Find where the given text appears and provide that cell's center as (x, y) coordinate. 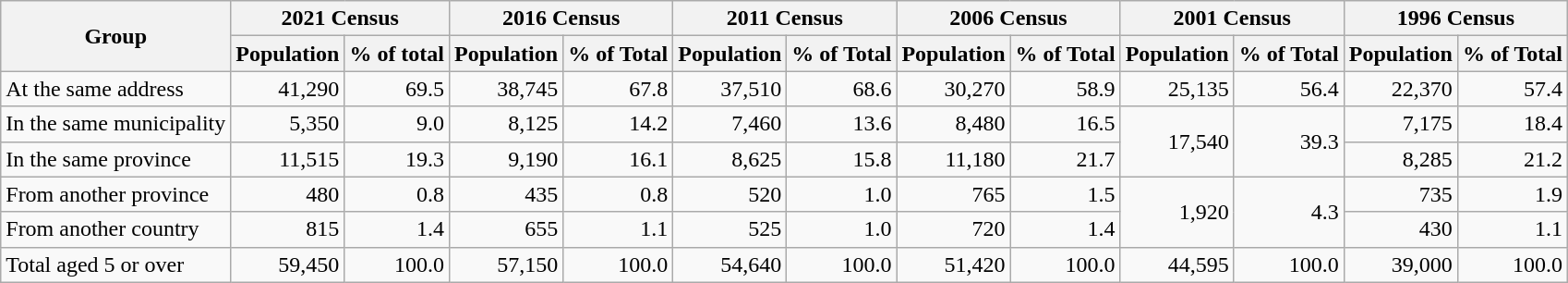
1996 Census (1455, 18)
19.3 (397, 159)
Group (116, 36)
16.1 (619, 159)
% of total (397, 54)
8,625 (730, 159)
5,350 (288, 124)
15.8 (842, 159)
14.2 (619, 124)
68.6 (842, 89)
435 (506, 194)
11,515 (288, 159)
16.5 (1066, 124)
59,450 (288, 265)
41,290 (288, 89)
735 (1400, 194)
In the same municipality (116, 124)
17,540 (1176, 141)
1.9 (1513, 194)
22,370 (1400, 89)
9.0 (397, 124)
44,595 (1176, 265)
54,640 (730, 265)
30,270 (953, 89)
655 (506, 229)
39,000 (1400, 265)
2011 Census (785, 18)
58.9 (1066, 89)
39.3 (1289, 141)
Total aged 5 or over (116, 265)
8,480 (953, 124)
69.5 (397, 89)
11,180 (953, 159)
765 (953, 194)
57,150 (506, 265)
8,285 (1400, 159)
525 (730, 229)
56.4 (1289, 89)
25,135 (1176, 89)
21.2 (1513, 159)
37,510 (730, 89)
2016 Census (561, 18)
7,460 (730, 124)
720 (953, 229)
From another province (116, 194)
21.7 (1066, 159)
2001 Census (1232, 18)
1,920 (1176, 212)
1.5 (1066, 194)
7,175 (1400, 124)
480 (288, 194)
51,420 (953, 265)
57.4 (1513, 89)
In the same province (116, 159)
2006 Census (1008, 18)
2021 Census (340, 18)
From another country (116, 229)
67.8 (619, 89)
38,745 (506, 89)
13.6 (842, 124)
520 (730, 194)
4.3 (1289, 212)
815 (288, 229)
At the same address (116, 89)
8,125 (506, 124)
430 (1400, 229)
18.4 (1513, 124)
9,190 (506, 159)
